Detect which cell encompasses the target text, then output its (x, y) center coordinate. 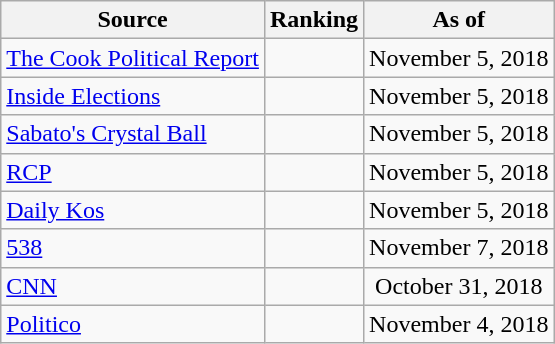
Daily Kos (133, 210)
November 4, 2018 (459, 324)
Politico (133, 324)
Sabato's Crystal Ball (133, 134)
November 7, 2018 (459, 248)
As of (459, 20)
October 31, 2018 (459, 286)
Ranking (314, 20)
Source (133, 20)
Inside Elections (133, 96)
CNN (133, 286)
538 (133, 248)
RCP (133, 172)
The Cook Political Report (133, 58)
